Extract the (X, Y) coordinate from the center of the cell holding the provided text.  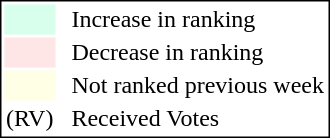
Received Votes (198, 119)
(RV) (29, 119)
Increase in ranking (198, 19)
Decrease in ranking (198, 53)
Not ranked previous week (198, 85)
